Determine the [X, Y] coordinate at the center of the cell enclosing the given text.  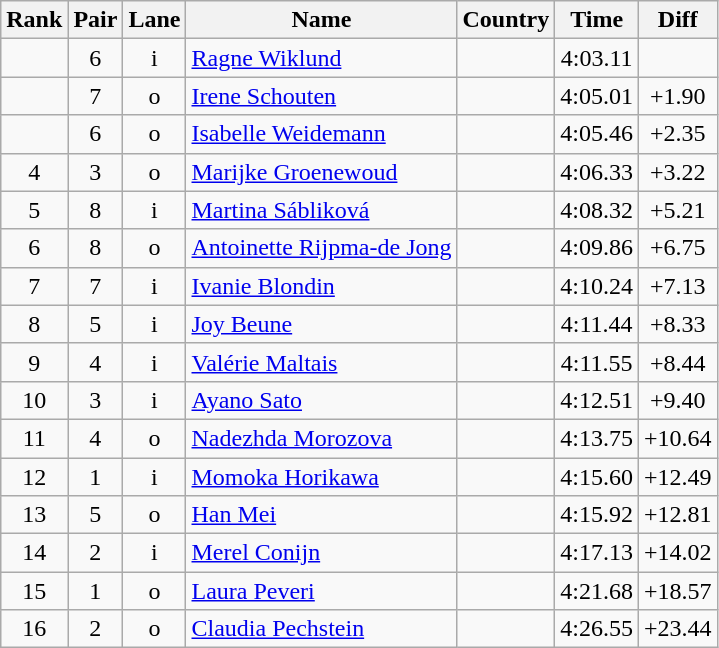
11 [34, 438]
4:03.11 [597, 58]
+8.33 [678, 324]
Valérie Maltais [322, 362]
4:10.24 [597, 286]
+6.75 [678, 248]
4:06.33 [597, 172]
4:13.75 [597, 438]
+12.81 [678, 515]
Han Mei [322, 515]
Martina Sábliková [322, 210]
+7.13 [678, 286]
4:12.51 [597, 400]
4:08.32 [597, 210]
+8.44 [678, 362]
16 [34, 629]
12 [34, 477]
+3.22 [678, 172]
4:11.55 [597, 362]
Ivanie Blondin [322, 286]
Country [506, 20]
Lane [154, 20]
10 [34, 400]
Joy Beune [322, 324]
9 [34, 362]
Laura Peveri [322, 591]
4:15.92 [597, 515]
Pair [96, 20]
Rank [34, 20]
4:09.86 [597, 248]
+10.64 [678, 438]
Momoka Horikawa [322, 477]
Name [322, 20]
Isabelle Weidemann [322, 134]
4:26.55 [597, 629]
Antoinette Rijpma-de Jong [322, 248]
+9.40 [678, 400]
Diff [678, 20]
Marijke Groenewoud [322, 172]
4:11.44 [597, 324]
+14.02 [678, 553]
4:21.68 [597, 591]
4:05.01 [597, 96]
Ragne Wiklund [322, 58]
+18.57 [678, 591]
Time [597, 20]
Merel Conijn [322, 553]
15 [34, 591]
Irene Schouten [322, 96]
4:05.46 [597, 134]
14 [34, 553]
4:15.60 [597, 477]
13 [34, 515]
Ayano Sato [322, 400]
+2.35 [678, 134]
Claudia Pechstein [322, 629]
+12.49 [678, 477]
+23.44 [678, 629]
Nadezhda Morozova [322, 438]
+1.90 [678, 96]
+5.21 [678, 210]
4:17.13 [597, 553]
